Find where the given text appears and provide that cell's center as [x, y] coordinate. 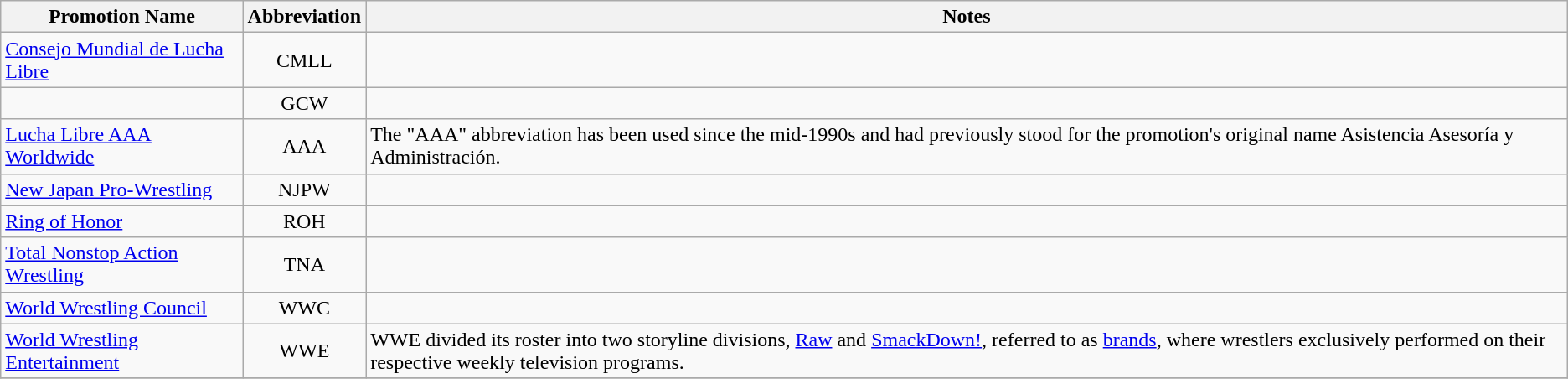
Abbreviation [305, 17]
WWC [305, 308]
AAA [305, 146]
Total Nonstop Action Wrestling [122, 265]
GCW [305, 103]
TNA [305, 265]
Consejo Mundial de Lucha Libre [122, 60]
WWE [305, 350]
Notes [967, 17]
World Wrestling Council [122, 308]
World Wrestling Entertainment [122, 350]
NJPW [305, 189]
ROH [305, 221]
Promotion Name [122, 17]
CMLL [305, 60]
Lucha Libre AAA Worldwide [122, 146]
Ring of Honor [122, 221]
New Japan Pro-Wrestling [122, 189]
